From the cell containing the given text, extract its center point as (x, y) coordinate. 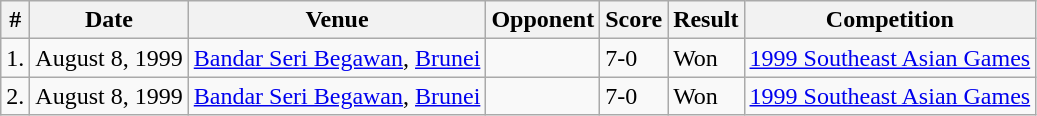
Competition (890, 20)
# (16, 20)
Result (706, 20)
Date (109, 20)
Venue (337, 20)
Score (634, 20)
2. (16, 96)
Opponent (543, 20)
1. (16, 58)
